Determine the [x, y] coordinate at the center of the cell enclosing the given text.  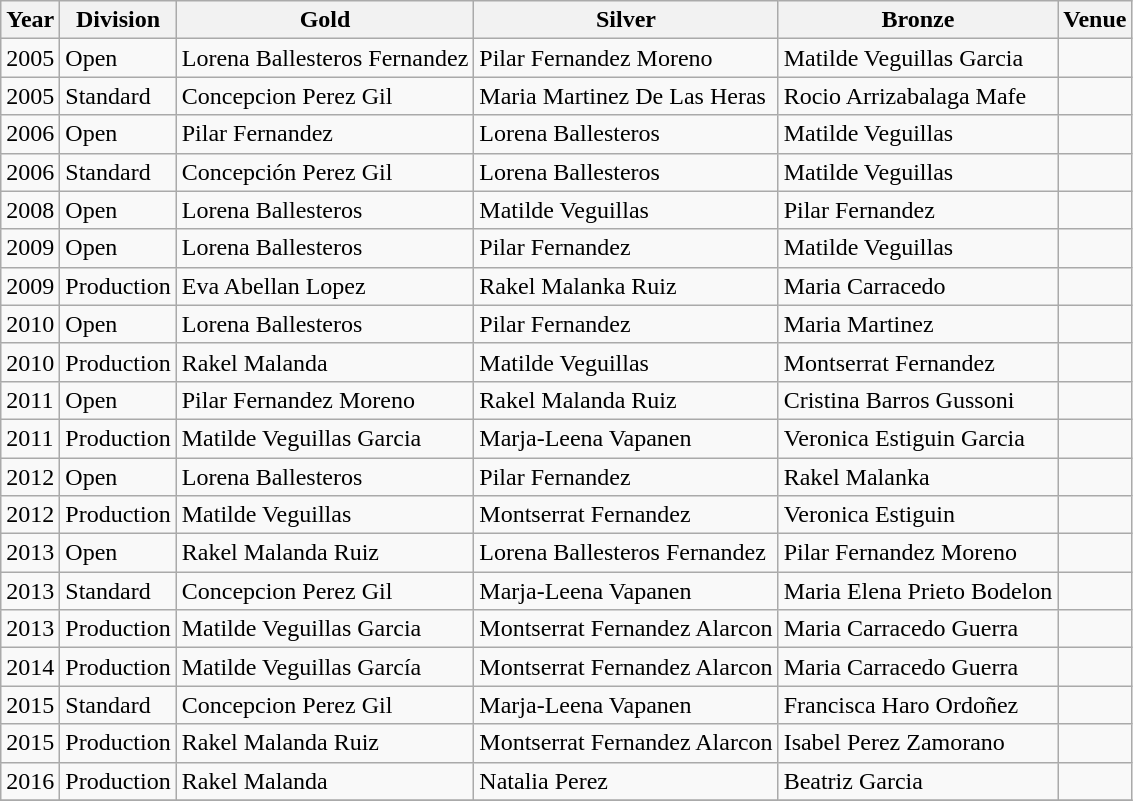
Concepción Perez Gil [325, 172]
Natalia Perez [626, 781]
Eva Abellan Lopez [325, 286]
Veronica Estiguin Garcia [918, 438]
Maria Elena Prieto Bodelon [918, 591]
Bronze [918, 20]
Isabel Perez Zamorano [918, 743]
Silver [626, 20]
Gold [325, 20]
Rocio Arrizabalaga Mafe [918, 96]
Venue [1095, 20]
Maria Martinez [918, 324]
2008 [30, 210]
Maria Carracedo [918, 286]
Rakel Malanka Ruiz [626, 286]
Year [30, 20]
Division [118, 20]
Cristina Barros Gussoni [918, 400]
2014 [30, 667]
Francisca Haro Ordoñez [918, 705]
2016 [30, 781]
Maria Martinez De Las Heras [626, 96]
Matilde Veguillas García [325, 667]
Beatriz Garcia [918, 781]
Veronica Estiguin [918, 515]
Rakel Malanka [918, 477]
